Return the (X, Y) coordinate for the center point of the cell that contains the specified text.  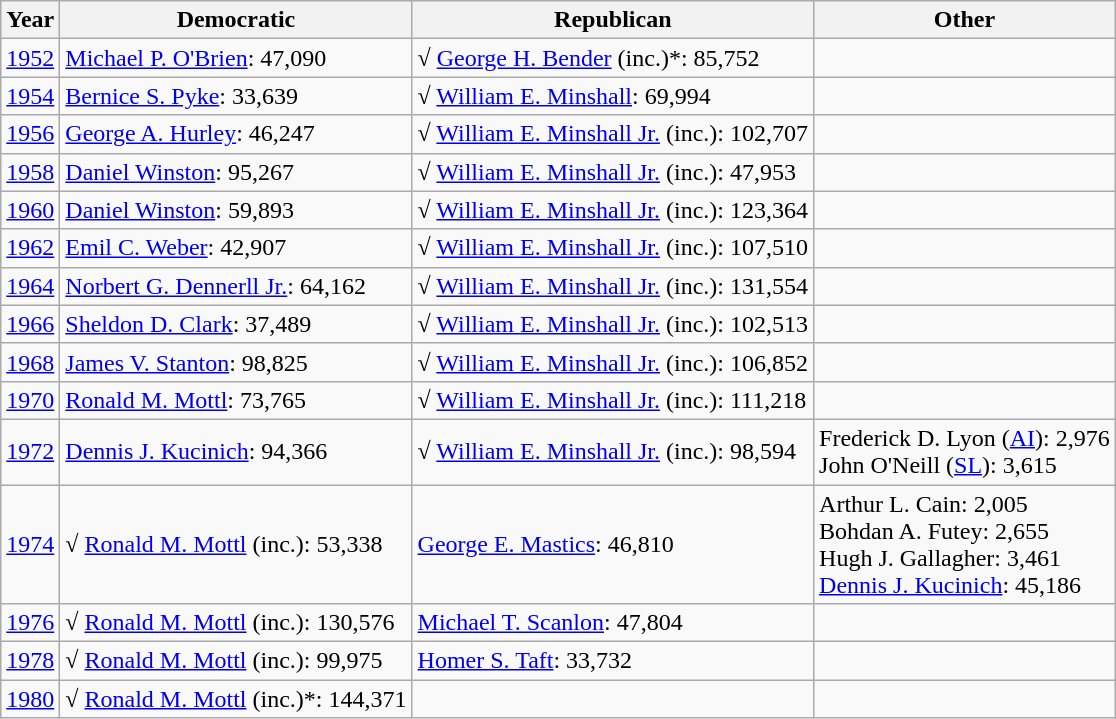
1970 (30, 400)
Year (30, 20)
Michael T. Scanlon: 47,804 (612, 623)
√ Ronald M. Mottl (inc.): 99,975 (236, 661)
Daniel Winston: 95,267 (236, 172)
Democratic (236, 20)
√ Ronald M. Mottl (inc.)*: 144,371 (236, 699)
√ George H. Bender (inc.)*: 85,752 (612, 58)
1978 (30, 661)
1952 (30, 58)
Dennis J. Kucinich: 94,366 (236, 452)
√ Ronald M. Mottl (inc.): 53,338 (236, 544)
√ William E. Minshall Jr. (inc.): 123,364 (612, 210)
1964 (30, 286)
Daniel Winston: 59,893 (236, 210)
1966 (30, 324)
√ William E. Minshall: 69,994 (612, 96)
Bernice S. Pyke: 33,639 (236, 96)
Norbert G. Dennerll Jr.: 64,162 (236, 286)
James V. Stanton: 98,825 (236, 362)
√ William E. Minshall Jr. (inc.): 107,510 (612, 248)
1980 (30, 699)
1954 (30, 96)
Michael P. O'Brien: 47,090 (236, 58)
George E. Mastics: 46,810 (612, 544)
√ William E. Minshall Jr. (inc.): 102,513 (612, 324)
√ William E. Minshall Jr. (inc.): 98,594 (612, 452)
Ronald M. Mottl: 73,765 (236, 400)
√ William E. Minshall Jr. (inc.): 106,852 (612, 362)
1962 (30, 248)
Emil C. Weber: 42,907 (236, 248)
Other (965, 20)
1972 (30, 452)
1960 (30, 210)
George A. Hurley: 46,247 (236, 134)
√ William E. Minshall Jr. (inc.): 111,218 (612, 400)
1974 (30, 544)
Frederick D. Lyon (AI): 2,976John O'Neill (SL): 3,615 (965, 452)
Arthur L. Cain: 2,005Bohdan A. Futey: 2,655Hugh J. Gallagher: 3,461Dennis J. Kucinich: 45,186 (965, 544)
√ William E. Minshall Jr. (inc.): 102,707 (612, 134)
Republican (612, 20)
√ William E. Minshall Jr. (inc.): 47,953 (612, 172)
1958 (30, 172)
1968 (30, 362)
1956 (30, 134)
Sheldon D. Clark: 37,489 (236, 324)
Homer S. Taft: 33,732 (612, 661)
√ Ronald M. Mottl (inc.): 130,576 (236, 623)
√ William E. Minshall Jr. (inc.): 131,554 (612, 286)
1976 (30, 623)
